Locate the cell with the specified text and output its (X, Y) center coordinate. 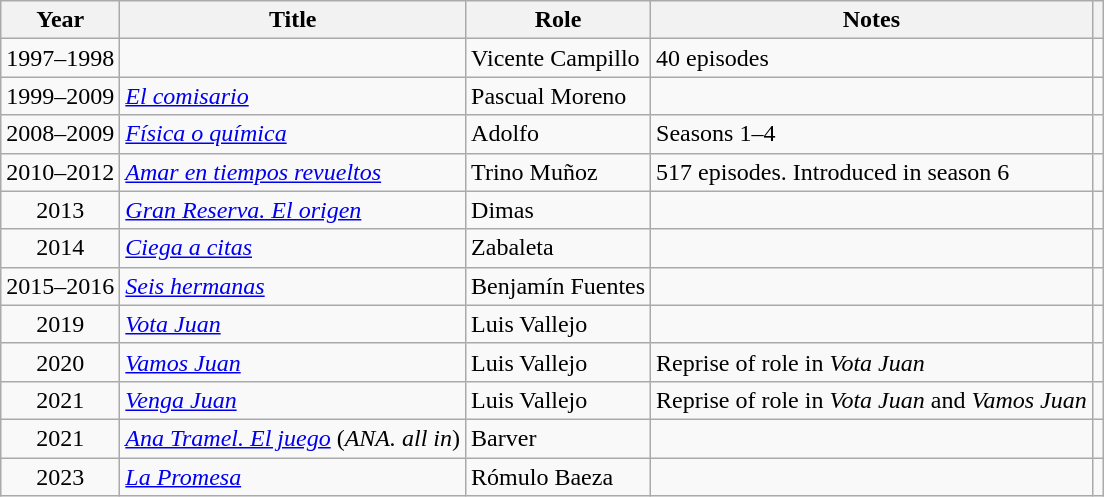
Title (293, 20)
La Promesa (293, 477)
Vamos Juan (293, 362)
2013 (60, 210)
2010–2012 (60, 172)
Física o química (293, 134)
Rómulo Baeza (558, 477)
Ciega a citas (293, 248)
Role (558, 20)
Barver (558, 438)
2023 (60, 477)
Gran Reserva. El origen (293, 210)
2008–2009 (60, 134)
Adolfo (558, 134)
40 episodes (872, 58)
Amar en tiempos revueltos (293, 172)
Seasons 1–4 (872, 134)
Pascual Moreno (558, 96)
2015–2016 (60, 286)
Notes (872, 20)
Venga Juan (293, 400)
2020 (60, 362)
2014 (60, 248)
Zabaleta (558, 248)
Reprise of role in Vota Juan and Vamos Juan (872, 400)
1999–2009 (60, 96)
Reprise of role in Vota Juan (872, 362)
2019 (60, 324)
Vota Juan (293, 324)
517 episodes. Introduced in season 6 (872, 172)
Vicente Campillo (558, 58)
El comisario (293, 96)
Year (60, 20)
Dimas (558, 210)
Trino Muñoz (558, 172)
Ana Tramel. El juego (ANA. all in) (293, 438)
Benjamín Fuentes (558, 286)
Seis hermanas (293, 286)
1997–1998 (60, 58)
